From the cell containing the given text, extract its center point as (X, Y) coordinate. 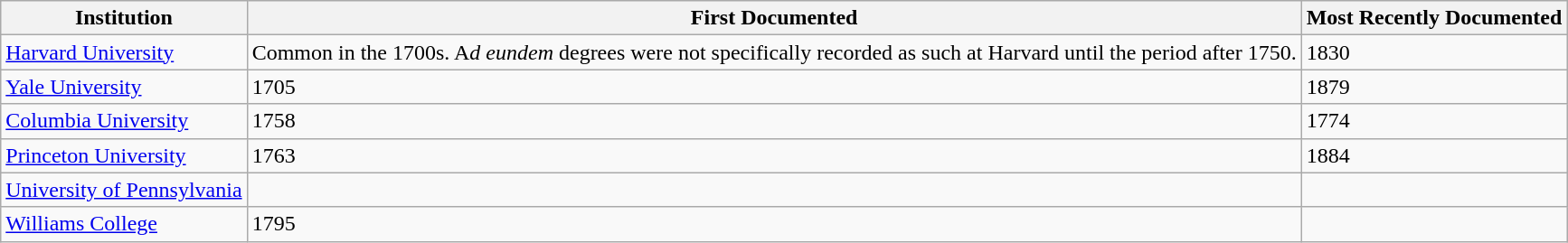
University of Pennsylvania (124, 190)
1795 (774, 224)
1705 (774, 87)
Common in the 1700s. Ad eundem degrees were not specifically recorded as such at Harvard until the period after 1750. (774, 52)
Harvard University (124, 52)
1774 (1434, 121)
1879 (1434, 87)
First Documented (774, 18)
Yale University (124, 87)
1884 (1434, 155)
Columbia University (124, 121)
Williams College (124, 224)
Institution (124, 18)
Princeton University (124, 155)
1763 (774, 155)
1758 (774, 121)
Most Recently Documented (1434, 18)
1830 (1434, 52)
